Extract the [X, Y] coordinate from the center of the cell holding the provided text.  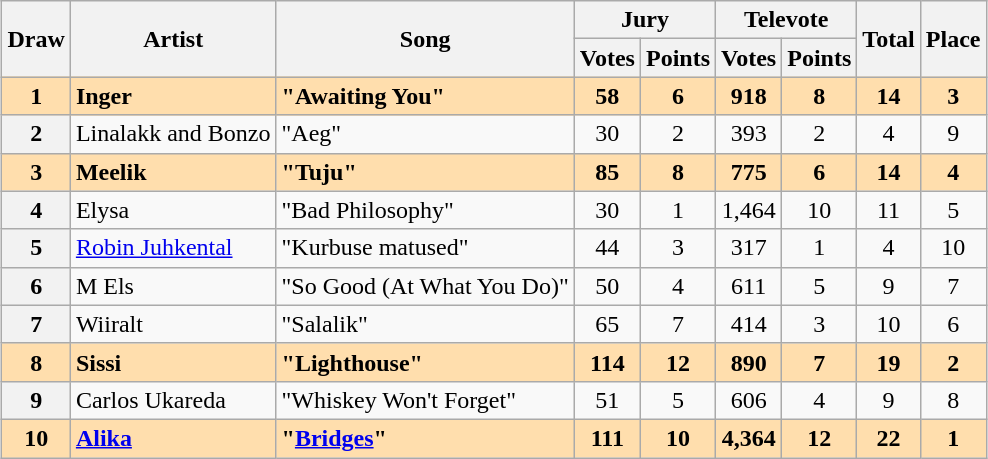
Inger [173, 96]
"Bad Philosophy" [425, 210]
"Kurbuse matused" [425, 248]
Total [889, 39]
50 [607, 286]
"Tuju" [425, 172]
111 [607, 438]
11 [889, 210]
M Els [173, 286]
414 [749, 324]
Sissi [173, 362]
4,364 [749, 438]
Carlos Ukareda [173, 400]
611 [749, 286]
606 [749, 400]
"So Good (At What You Do)" [425, 286]
"Lighthouse" [425, 362]
918 [749, 96]
775 [749, 172]
Draw [36, 39]
Televote [786, 20]
Wiiralt [173, 324]
44 [607, 248]
"Whiskey Won't Forget" [425, 400]
Linalakk and Bonzo [173, 134]
114 [607, 362]
22 [889, 438]
1,464 [749, 210]
890 [749, 362]
"Awaiting You" [425, 96]
Artist [173, 39]
Place [953, 39]
Elysa [173, 210]
"Salalik" [425, 324]
51 [607, 400]
58 [607, 96]
Song [425, 39]
"Bridges" [425, 438]
393 [749, 134]
85 [607, 172]
317 [749, 248]
Jury [644, 20]
Meelik [173, 172]
Alika [173, 438]
19 [889, 362]
Robin Juhkental [173, 248]
"Aeg" [425, 134]
65 [607, 324]
